Return (X, Y) of the center of cell containing provided text 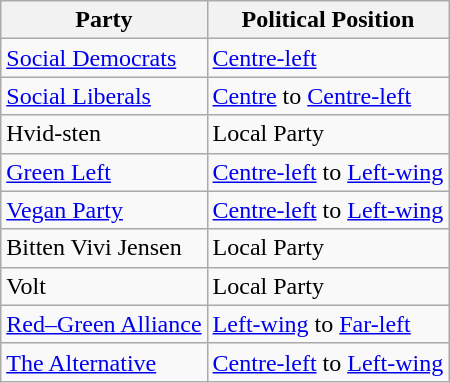
Volt (104, 286)
Centre-left (328, 58)
Social Liberals (104, 96)
Party (104, 20)
Centre to Centre-left (328, 96)
Hvid-sten (104, 134)
The Alternative (104, 362)
Red–Green Alliance (104, 324)
Green Left (104, 172)
Vegan Party (104, 210)
Left-wing to Far-left (328, 324)
Bitten Vivi Jensen (104, 248)
Social Democrats (104, 58)
Political Position (328, 20)
